Return the (X, Y) coordinate for the center point of the cell that contains the specified text.  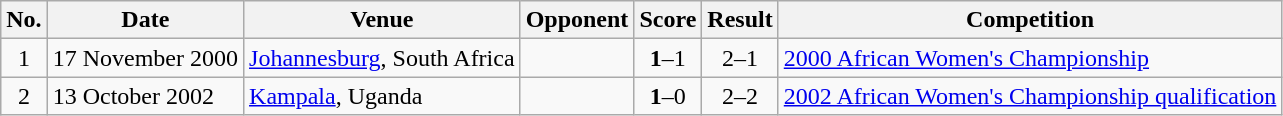
2–1 (740, 58)
2–2 (740, 96)
2 (24, 96)
1–0 (668, 96)
Opponent (577, 20)
2002 African Women's Championship qualification (1030, 96)
17 November 2000 (145, 58)
No. (24, 20)
2000 African Women's Championship (1030, 58)
Competition (1030, 20)
Date (145, 20)
Johannesburg, South Africa (382, 58)
Score (668, 20)
1 (24, 58)
13 October 2002 (145, 96)
Kampala, Uganda (382, 96)
1–1 (668, 58)
Venue (382, 20)
Result (740, 20)
